Locate the cell with the specified text and output its [x, y] center coordinate. 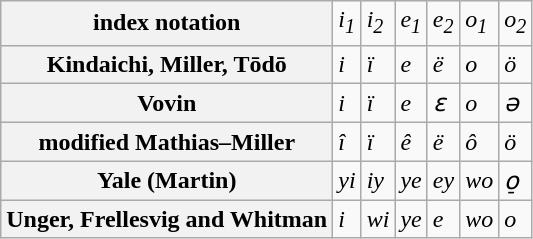
modified Mathias–Miller [167, 142]
ey [443, 181]
Unger, Frellesvig and Whitman [167, 219]
i1 [347, 23]
ə [516, 103]
Vovin [167, 103]
o1 [480, 23]
wi [378, 219]
Yale (Martin) [167, 181]
i2 [378, 23]
iy [378, 181]
o̠ [516, 181]
e1 [411, 23]
î [347, 142]
Kindaichi, Miller, Tōdō [167, 64]
e2 [443, 23]
index notation [167, 23]
o2 [516, 23]
ê [411, 142]
ô [480, 142]
ɛ [443, 103]
yi [347, 181]
